Pinpoint the cell where the given text exists, returning its (X, Y) midpoint coordinate. 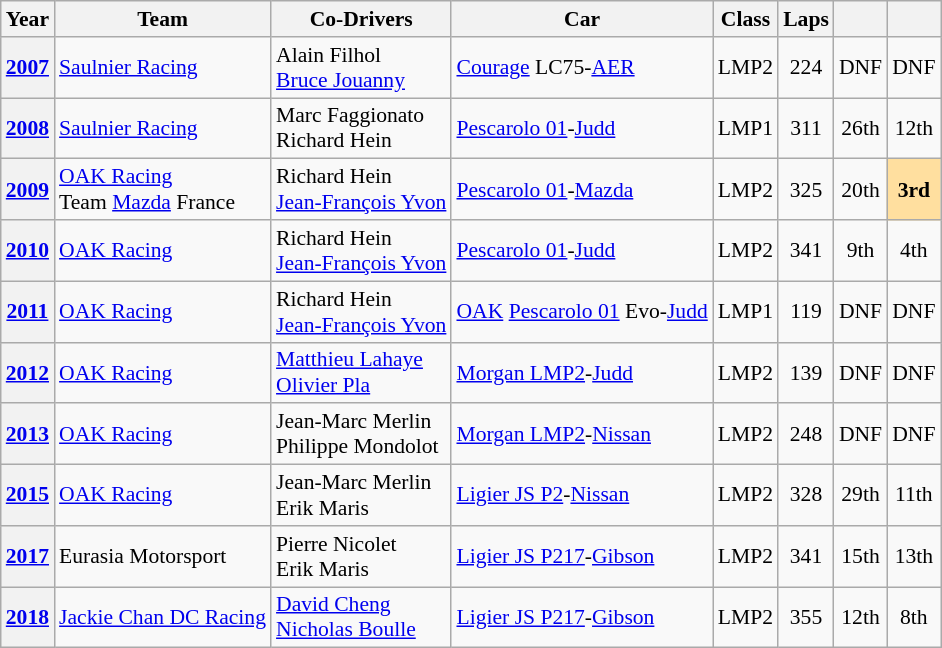
224 (806, 68)
119 (806, 312)
Ligier JS P2-Nissan (582, 496)
Pierre Nicolet Erik Maris (361, 556)
325 (806, 190)
Morgan LMP2-Judd (582, 372)
Laps (806, 19)
328 (806, 496)
Marc Faggionato Richard Hein (361, 128)
Car (582, 19)
15th (860, 556)
Jean-Marc Merlin Philippe Mondolot (361, 434)
2007 (28, 68)
2011 (28, 312)
311 (806, 128)
OAK Racing Team Mazda France (162, 190)
3rd (914, 190)
Matthieu Lahaye Olivier Pla (361, 372)
2017 (28, 556)
Pescarolo 01-Mazda (582, 190)
Courage LC75-AER (582, 68)
2010 (28, 250)
9th (860, 250)
11th (914, 496)
2012 (28, 372)
Jackie Chan DC Racing (162, 618)
4th (914, 250)
Year (28, 19)
2008 (28, 128)
20th (860, 190)
355 (806, 618)
2009 (28, 190)
26th (860, 128)
Eurasia Motorsport (162, 556)
Team (162, 19)
29th (860, 496)
13th (914, 556)
2013 (28, 434)
Co-Drivers (361, 19)
2018 (28, 618)
OAK Pescarolo 01 Evo-Judd (582, 312)
2015 (28, 496)
Alain Filhol Bruce Jouanny (361, 68)
David Cheng Nicholas Boulle (361, 618)
8th (914, 618)
139 (806, 372)
Jean-Marc Merlin Erik Maris (361, 496)
248 (806, 434)
Class (746, 19)
Morgan LMP2-Nissan (582, 434)
